Extract the (x, y) coordinate from the center of the cell holding the provided text.  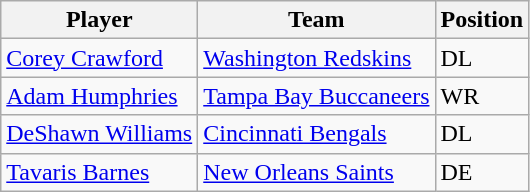
Tampa Bay Buccaneers (316, 96)
WR (482, 96)
Corey Crawford (100, 58)
Adam Humphries (100, 96)
Washington Redskins (316, 58)
New Orleans Saints (316, 172)
DeShawn Williams (100, 134)
Player (100, 20)
Team (316, 20)
Tavaris Barnes (100, 172)
Cincinnati Bengals (316, 134)
DE (482, 172)
Position (482, 20)
